Pinpoint the cell where the given text exists, returning its (x, y) midpoint coordinate. 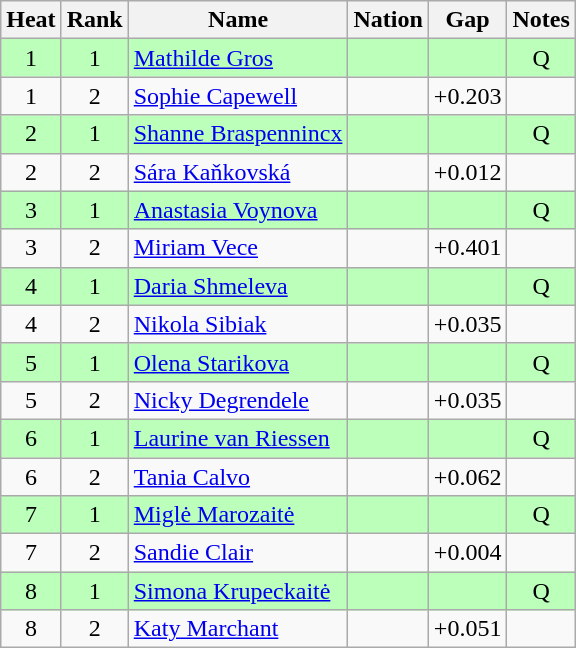
Nikola Sibiak (238, 324)
+0.051 (468, 629)
Gap (468, 20)
+0.004 (468, 553)
Sophie Capewell (238, 96)
Olena Starikova (238, 362)
Name (238, 20)
Miriam Vece (238, 248)
Nation (388, 20)
+0.401 (468, 248)
Daria Shmeleva (238, 286)
+0.203 (468, 96)
Laurine van Riessen (238, 438)
Miglė Marozaitė (238, 515)
Tania Calvo (238, 477)
Heat (31, 20)
Rank (94, 20)
Anastasia Voynova (238, 210)
Notes (541, 20)
Mathilde Gros (238, 58)
+0.012 (468, 172)
Shanne Braspennincx (238, 134)
Nicky Degrendele (238, 400)
Sandie Clair (238, 553)
Sára Kaňkovská (238, 172)
Katy Marchant (238, 629)
Simona Krupeckaitė (238, 591)
+0.062 (468, 477)
